Locate the cell with the specified text and output its [x, y] center coordinate. 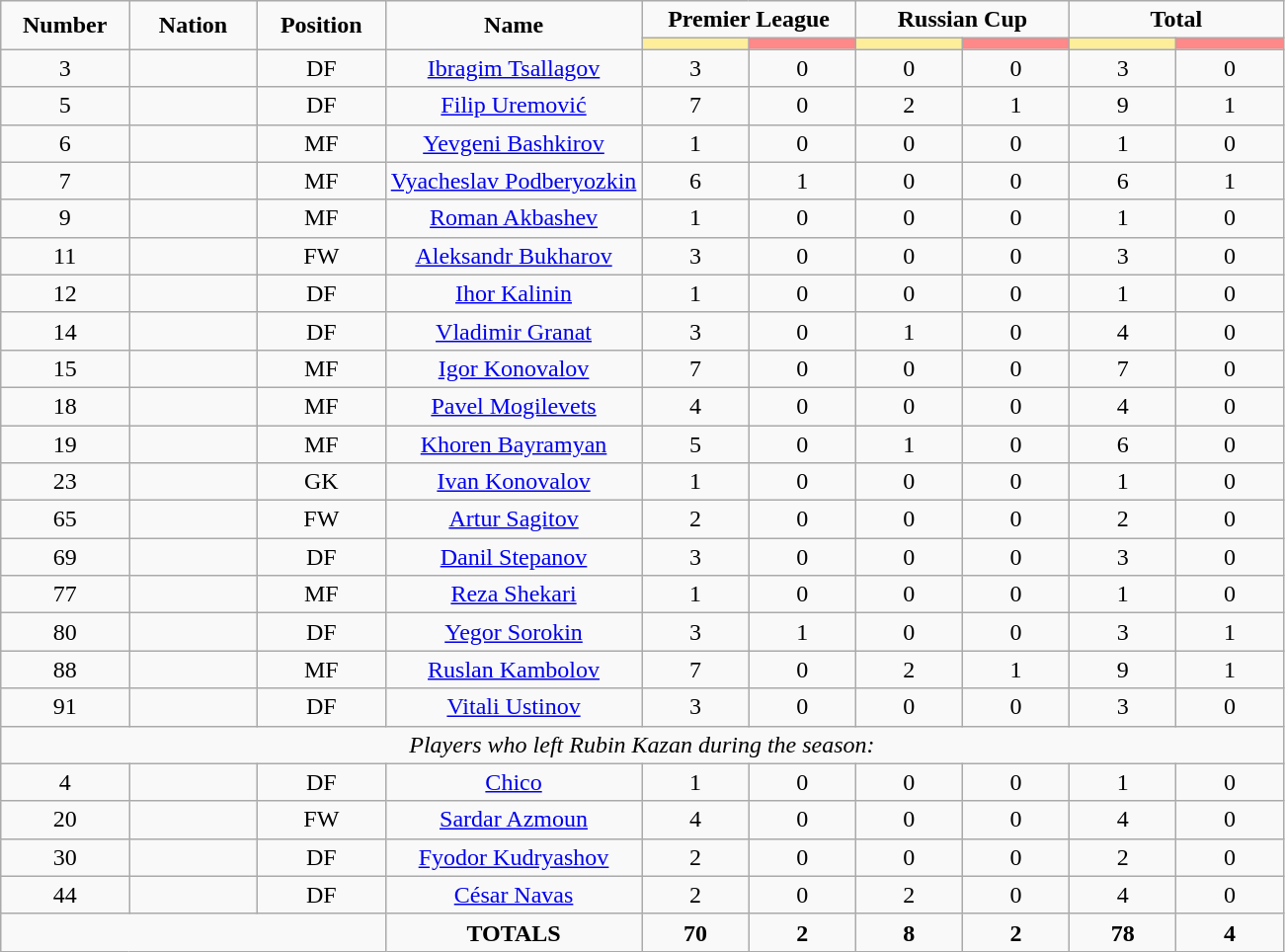
Russian Cup [962, 20]
Total [1176, 20]
78 [1123, 932]
44 [65, 895]
Filip Uremović [514, 106]
Number [65, 26]
Artur Sagitov [514, 519]
Vyacheslav Podberyozkin [514, 181]
GK [321, 482]
Roman Akbashev [514, 218]
Premier League [749, 20]
Name [514, 26]
Players who left Rubin Kazan during the season: [642, 745]
69 [65, 557]
Danil Stepanov [514, 557]
11 [65, 256]
Igor Konovalov [514, 368]
Chico [514, 782]
Vladimir Granat [514, 331]
19 [65, 443]
65 [65, 519]
91 [65, 707]
70 [695, 932]
Pavel Mogilevets [514, 406]
Nation [194, 26]
Ibragim Tsallagov [514, 68]
8 [909, 932]
Aleksandr Bukharov [514, 256]
12 [65, 293]
Khoren Bayramyan [514, 443]
Ihor Kalinin [514, 293]
Sardar Azmoun [514, 820]
Vitali Ustinov [514, 707]
20 [65, 820]
77 [65, 595]
14 [65, 331]
15 [65, 368]
Ruslan Kambolov [514, 670]
88 [65, 670]
Position [321, 26]
80 [65, 632]
Yegor Sorokin [514, 632]
TOTALS [514, 932]
23 [65, 482]
Yevgeni Bashkirov [514, 143]
César Navas [514, 895]
30 [65, 857]
Fyodor Kudryashov [514, 857]
Ivan Konovalov [514, 482]
Reza Shekari [514, 595]
18 [65, 406]
